Scan for the cell matching the given text and deliver its (X, Y) coordinate at center. 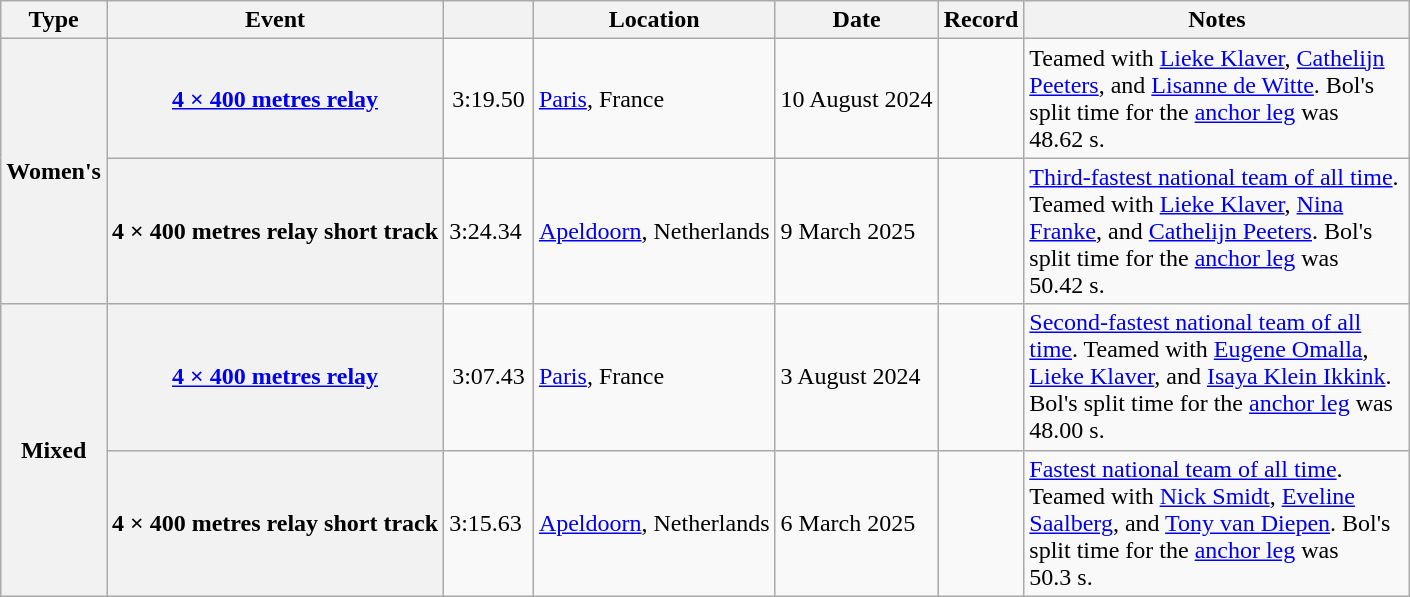
3:19.50 (489, 98)
9 March 2025 (856, 231)
3:15.63 (489, 523)
3:07.43 (489, 377)
Teamed with Lieke Klaver, Cathelijn Peeters, and Lisanne de Witte. Bol's split time for the anchor leg was 48.62 s. (1217, 98)
6 March 2025 (856, 523)
3 August 2024 (856, 377)
10 August 2024 (856, 98)
Location (654, 20)
Notes (1217, 20)
Date (856, 20)
Fastest national team of all time. Teamed with Nick Smidt, Eveline Saalberg, and Tony van Diepen. Bol's split time for the anchor leg was 50.3 s. (1217, 523)
3:24.34 (489, 231)
Mixed (54, 450)
Type (54, 20)
Event (274, 20)
Women's (54, 172)
Record (981, 20)
